Capture the cell that displays the provided text and extract its [x, y] central coordinate. 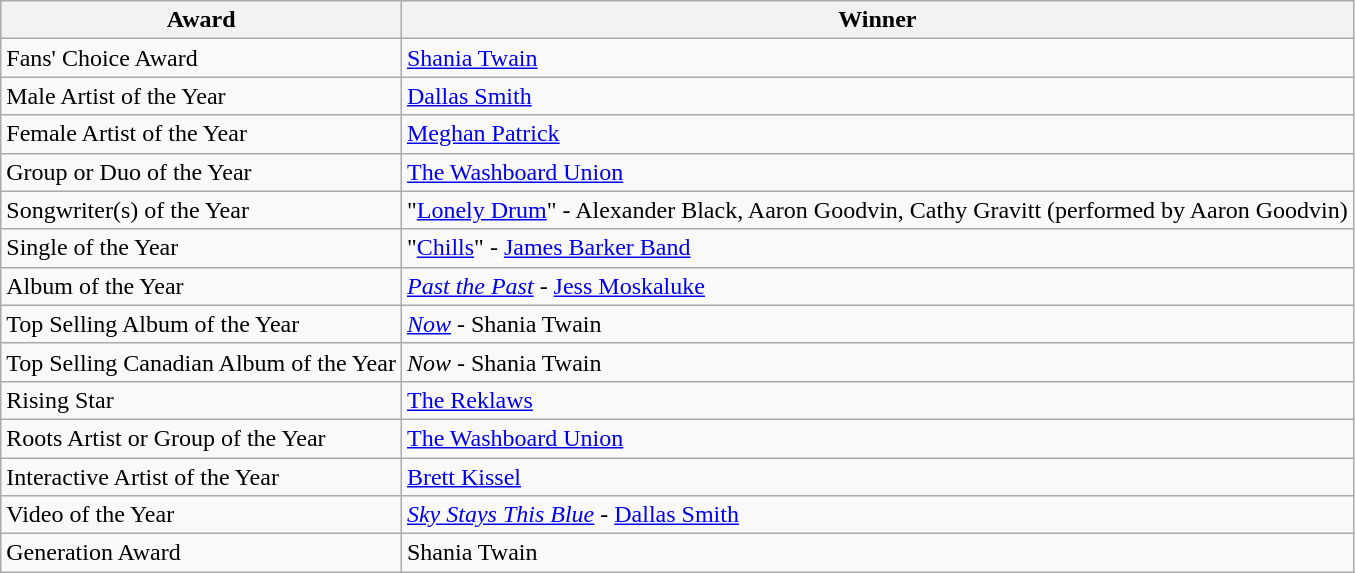
Single of the Year [202, 248]
Interactive Artist of the Year [202, 477]
Group or Duo of the Year [202, 172]
Winner [877, 20]
Brett Kissel [877, 477]
Generation Award [202, 553]
Award [202, 20]
Top Selling Album of the Year [202, 324]
"Chills" - James Barker Band [877, 248]
Roots Artist or Group of the Year [202, 438]
Sky Stays This Blue - Dallas Smith [877, 515]
The Reklaws [877, 400]
Past the Past - Jess Moskaluke [877, 286]
"Lonely Drum" - Alexander Black, Aaron Goodvin, Cathy Gravitt (performed by Aaron Goodvin) [877, 210]
Top Selling Canadian Album of the Year [202, 362]
Songwriter(s) of the Year [202, 210]
Video of the Year [202, 515]
Album of the Year [202, 286]
Fans' Choice Award [202, 58]
Dallas Smith [877, 96]
Female Artist of the Year [202, 134]
Meghan Patrick [877, 134]
Rising Star [202, 400]
Male Artist of the Year [202, 96]
